Scan for the cell matching the given text and deliver its [X, Y] coordinate at center. 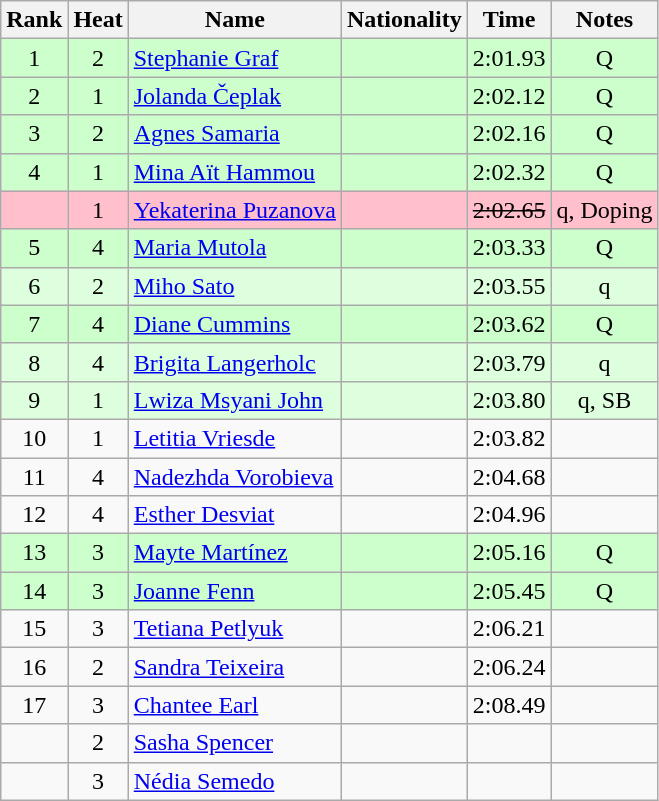
2:02.32 [509, 172]
8 [34, 362]
16 [34, 667]
Mayte Martínez [234, 553]
Notes [604, 20]
Brigita Langerholc [234, 362]
2:04.68 [509, 477]
2:03.79 [509, 362]
2:04.96 [509, 515]
2:03.62 [509, 324]
q, SB [604, 400]
Chantee Earl [234, 705]
12 [34, 515]
Yekaterina Puzanova [234, 210]
Sandra Teixeira [234, 667]
13 [34, 553]
2:06.21 [509, 629]
Mina Aït Hammou [234, 172]
2:02.16 [509, 134]
Diane Cummins [234, 324]
Rank [34, 20]
Tetiana Petlyuk [234, 629]
Nédia Semedo [234, 781]
Stephanie Graf [234, 58]
Nadezhda Vorobieva [234, 477]
17 [34, 705]
2:06.24 [509, 667]
2:01.93 [509, 58]
2:05.45 [509, 591]
Sasha Spencer [234, 743]
Maria Mutola [234, 248]
2:03.82 [509, 438]
2:08.49 [509, 705]
2:05.16 [509, 553]
Letitia Vriesde [234, 438]
Time [509, 20]
10 [34, 438]
Esther Desviat [234, 515]
Heat [98, 20]
11 [34, 477]
2:02.65 [509, 210]
Jolanda Čeplak [234, 96]
q, Doping [604, 210]
Lwiza Msyani John [234, 400]
Nationality [404, 20]
7 [34, 324]
2:02.12 [509, 96]
5 [34, 248]
2:03.33 [509, 248]
Name [234, 20]
9 [34, 400]
2:03.80 [509, 400]
15 [34, 629]
Joanne Fenn [234, 591]
2:03.55 [509, 286]
6 [34, 286]
14 [34, 591]
Agnes Samaria [234, 134]
Miho Sato [234, 286]
